Capture the cell that displays the provided text and extract its [x, y] central coordinate. 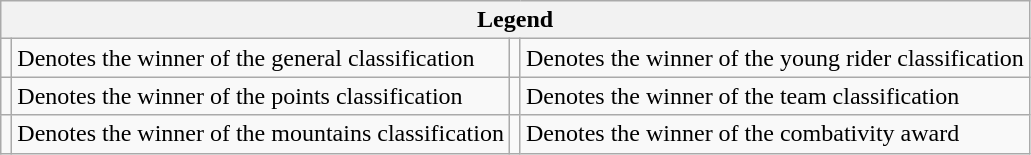
Denotes the winner of the young rider classification [774, 58]
Legend [516, 20]
Denotes the winner of the team classification [774, 96]
Denotes the winner of the mountains classification [261, 134]
Denotes the winner of the general classification [261, 58]
Denotes the winner of the combativity award [774, 134]
Denotes the winner of the points classification [261, 96]
